Return (x, y) of the center of cell containing provided text 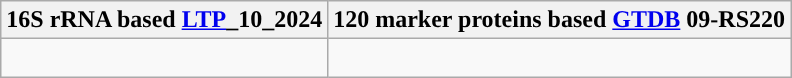
120 marker proteins based GTDB 09-RS220 (560, 20)
16S rRNA based LTP_10_2024 (164, 20)
